Pinpoint the cell where the given text exists, returning its [x, y] midpoint coordinate. 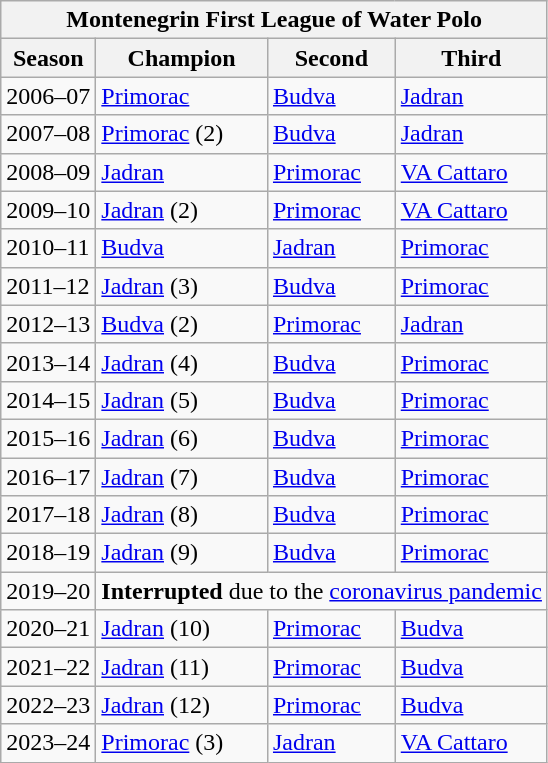
Jadran (5) [182, 400]
Season [48, 58]
2007–08 [48, 134]
Interrupted due to the coronavirus pandemic [322, 591]
Primorac (3) [182, 743]
Jadran (7) [182, 477]
Champion [182, 58]
Jadran (10) [182, 629]
2009–10 [48, 210]
2012–13 [48, 324]
2013–14 [48, 362]
2018–19 [48, 553]
Jadran (9) [182, 553]
2010–11 [48, 248]
Third [471, 58]
Jadran (3) [182, 286]
Second [331, 58]
Jadran (2) [182, 210]
2017–18 [48, 515]
Jadran (8) [182, 515]
Budva (2) [182, 324]
2015–16 [48, 438]
2011–12 [48, 286]
2016–17 [48, 477]
Primorac (2) [182, 134]
2014–15 [48, 400]
Jadran (12) [182, 705]
2019–20 [48, 591]
Jadran (6) [182, 438]
2006–07 [48, 96]
Montenegrin First League of Water Polo [274, 20]
2020–21 [48, 629]
2008–09 [48, 172]
2021–22 [48, 667]
2022–23 [48, 705]
2023–24 [48, 743]
Jadran (11) [182, 667]
Jadran (4) [182, 362]
